Identify which cell holds the provided text, then report its [x, y] central coordinate. 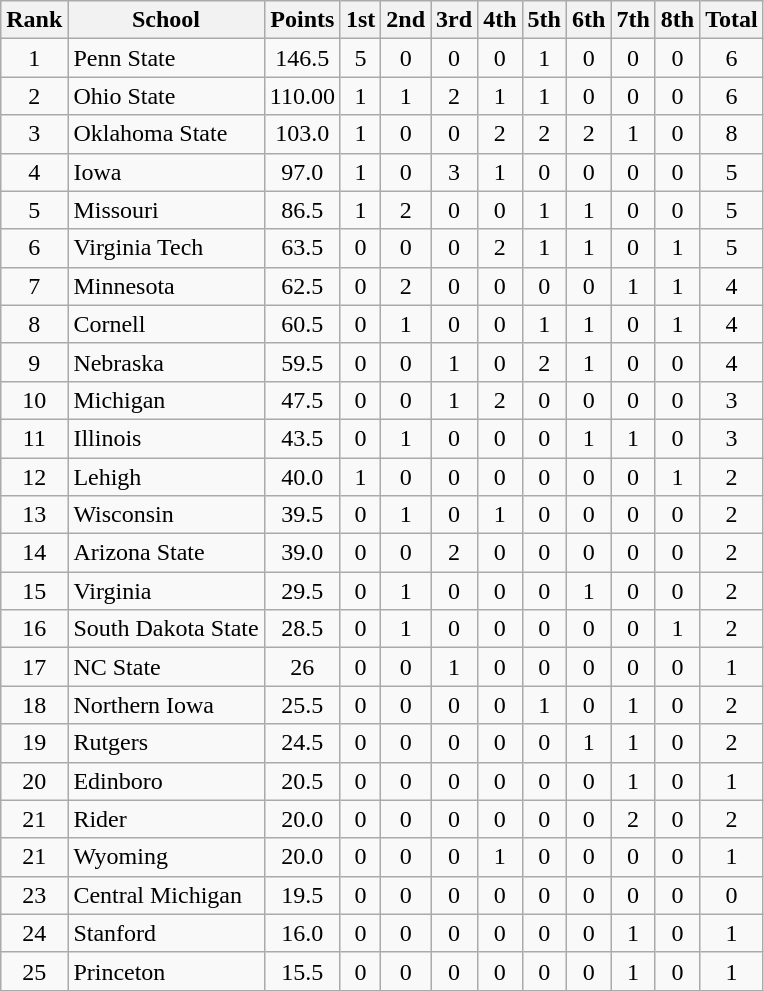
97.0 [302, 172]
25.5 [302, 705]
39.0 [302, 553]
Rider [166, 819]
6th [588, 20]
15 [34, 591]
23 [34, 895]
15.5 [302, 971]
62.5 [302, 286]
Oklahoma State [166, 134]
7th [633, 20]
39.5 [302, 515]
Lehigh [166, 477]
Arizona State [166, 553]
24.5 [302, 743]
Minnesota [166, 286]
9 [34, 362]
7 [34, 286]
14 [34, 553]
60.5 [302, 324]
86.5 [302, 210]
Rutgers [166, 743]
5th [544, 20]
20.5 [302, 781]
28.5 [302, 629]
103.0 [302, 134]
Central Michigan [166, 895]
146.5 [302, 58]
24 [34, 933]
Wisconsin [166, 515]
16 [34, 629]
Princeton [166, 971]
110.00 [302, 96]
South Dakota State [166, 629]
Stanford [166, 933]
12 [34, 477]
3rd [454, 20]
18 [34, 705]
40.0 [302, 477]
School [166, 20]
4th [500, 20]
19 [34, 743]
Missouri [166, 210]
29.5 [302, 591]
8th [677, 20]
19.5 [302, 895]
Total [732, 20]
Rank [34, 20]
Nebraska [166, 362]
47.5 [302, 400]
Northern Iowa [166, 705]
Virginia Tech [166, 248]
11 [34, 438]
25 [34, 971]
43.5 [302, 438]
Wyoming [166, 857]
59.5 [302, 362]
Ohio State [166, 96]
16.0 [302, 933]
1st [360, 20]
Michigan [166, 400]
Iowa [166, 172]
17 [34, 667]
20 [34, 781]
Penn State [166, 58]
Points [302, 20]
10 [34, 400]
Edinboro [166, 781]
2nd [406, 20]
13 [34, 515]
NC State [166, 667]
63.5 [302, 248]
Cornell [166, 324]
Illinois [166, 438]
Virginia [166, 591]
26 [302, 667]
